Locate the cell with the specified text and output its (x, y) center coordinate. 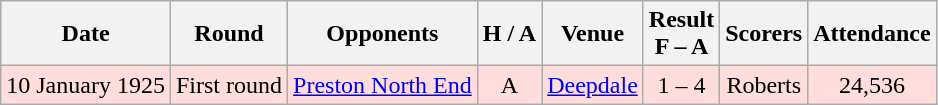
Preston North End (383, 85)
Deepdale (593, 85)
1 – 4 (681, 85)
Venue (593, 34)
Roberts (764, 85)
24,536 (872, 85)
Date (86, 34)
A (509, 85)
Round (228, 34)
First round (228, 85)
H / A (509, 34)
10 January 1925 (86, 85)
ResultF – A (681, 34)
Opponents (383, 34)
Scorers (764, 34)
Attendance (872, 34)
